Provide the [X, Y] coordinate of the cell's center where the given text is located.  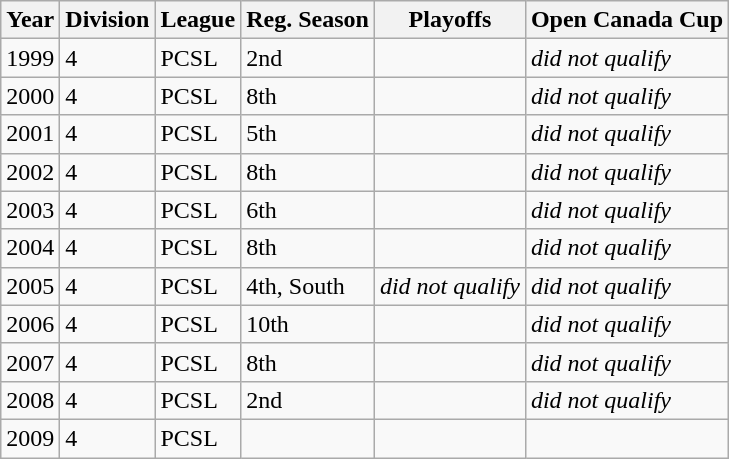
2005 [30, 286]
2008 [30, 400]
2007 [30, 362]
Open Canada Cup [626, 20]
2004 [30, 248]
League [198, 20]
5th [308, 134]
Year [30, 20]
Playoffs [450, 20]
Division [108, 20]
2009 [30, 438]
2000 [30, 96]
2003 [30, 210]
1999 [30, 58]
Reg. Season [308, 20]
2006 [30, 324]
2001 [30, 134]
4th, South [308, 286]
10th [308, 324]
2002 [30, 172]
6th [308, 210]
